Find where the given text appears and provide that cell's center as (X, Y) coordinate. 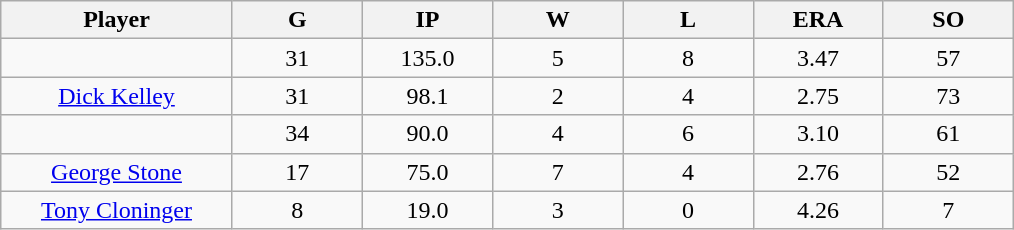
75.0 (427, 172)
2 (558, 96)
3.47 (818, 58)
57 (948, 58)
L (688, 20)
W (558, 20)
34 (297, 134)
G (297, 20)
IP (427, 20)
Dick Kelley (116, 96)
73 (948, 96)
2.75 (818, 96)
98.1 (427, 96)
17 (297, 172)
Player (116, 20)
135.0 (427, 58)
3 (558, 210)
4.26 (818, 210)
19.0 (427, 210)
52 (948, 172)
Tony Cloninger (116, 210)
5 (558, 58)
61 (948, 134)
ERA (818, 20)
90.0 (427, 134)
0 (688, 210)
George Stone (116, 172)
6 (688, 134)
SO (948, 20)
3.10 (818, 134)
2.76 (818, 172)
